Determine the (x, y) coordinate at the center of the cell enclosing the given text.  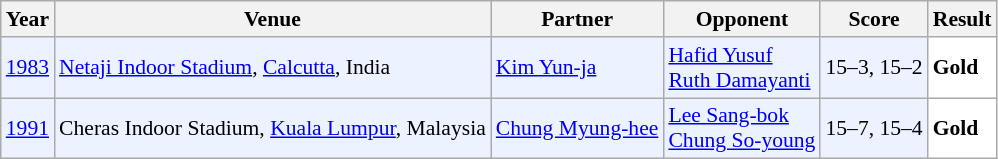
Score (874, 19)
Lee Sang-bok Chung So-young (742, 128)
15–7, 15–4 (874, 128)
Result (962, 19)
1991 (28, 128)
Year (28, 19)
Opponent (742, 19)
Kim Yun-ja (578, 68)
Netaji Indoor Stadium, Calcutta, India (272, 68)
Chung Myung-hee (578, 128)
Partner (578, 19)
Venue (272, 19)
Hafid Yusuf Ruth Damayanti (742, 68)
15–3, 15–2 (874, 68)
Cheras Indoor Stadium, Kuala Lumpur, Malaysia (272, 128)
1983 (28, 68)
